Identify which cell holds the provided text, then report its [x, y] central coordinate. 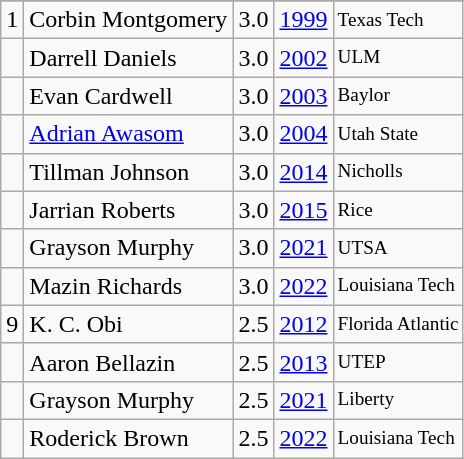
K. C. Obi [128, 324]
Roderick Brown [128, 438]
Corbin Montgomery [128, 20]
2003 [304, 96]
9 [12, 324]
Baylor [398, 96]
Texas Tech [398, 20]
1 [12, 20]
Tillman Johnson [128, 172]
2002 [304, 58]
Adrian Awasom [128, 134]
Nicholls [398, 172]
Evan Cardwell [128, 96]
2015 [304, 210]
ULM [398, 58]
UTSA [398, 248]
1999 [304, 20]
2012 [304, 324]
Darrell Daniels [128, 58]
2013 [304, 362]
Utah State [398, 134]
Liberty [398, 400]
Mazin Richards [128, 286]
2014 [304, 172]
Florida Atlantic [398, 324]
Jarrian Roberts [128, 210]
UTEP [398, 362]
2004 [304, 134]
Rice [398, 210]
Aaron Bellazin [128, 362]
